Search for the cell housing the specified text and yield its [X, Y] center coordinate. 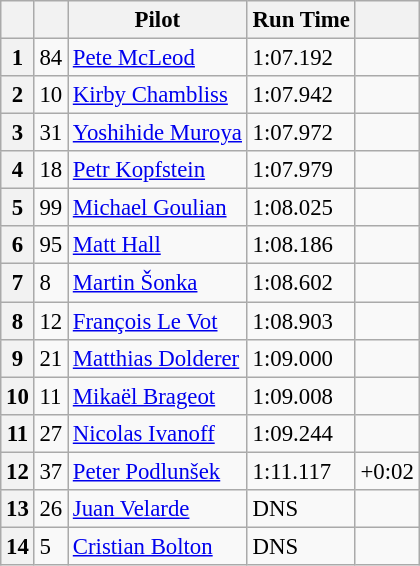
1:09.008 [301, 396]
1:11.117 [301, 471]
François Le Vot [158, 321]
14 [18, 546]
Kirby Chambliss [158, 95]
+0:02 [387, 471]
21 [50, 358]
Nicolas Ivanoff [158, 433]
1:08.186 [301, 245]
3 [18, 133]
Cristian Bolton [158, 546]
84 [50, 58]
Juan Velarde [158, 509]
Matt Hall [158, 245]
1:08.602 [301, 283]
Pete McLeod [158, 58]
1:08.903 [301, 321]
1:09.244 [301, 433]
1:09.000 [301, 358]
Peter Podlunšek [158, 471]
99 [50, 208]
1:07.192 [301, 58]
1:07.942 [301, 95]
27 [50, 433]
Run Time [301, 20]
4 [18, 170]
1 [18, 58]
Yoshihide Muroya [158, 133]
1:08.025 [301, 208]
9 [18, 358]
37 [50, 471]
1:07.972 [301, 133]
2 [18, 95]
95 [50, 245]
1:07.979 [301, 170]
26 [50, 509]
13 [18, 509]
18 [50, 170]
31 [50, 133]
Mikaël Brageot [158, 396]
7 [18, 283]
Michael Goulian [158, 208]
Martin Šonka [158, 283]
Petr Kopfstein [158, 170]
Pilot [158, 20]
6 [18, 245]
Matthias Dolderer [158, 358]
